From the cell containing the given text, extract its center point as [X, Y] coordinate. 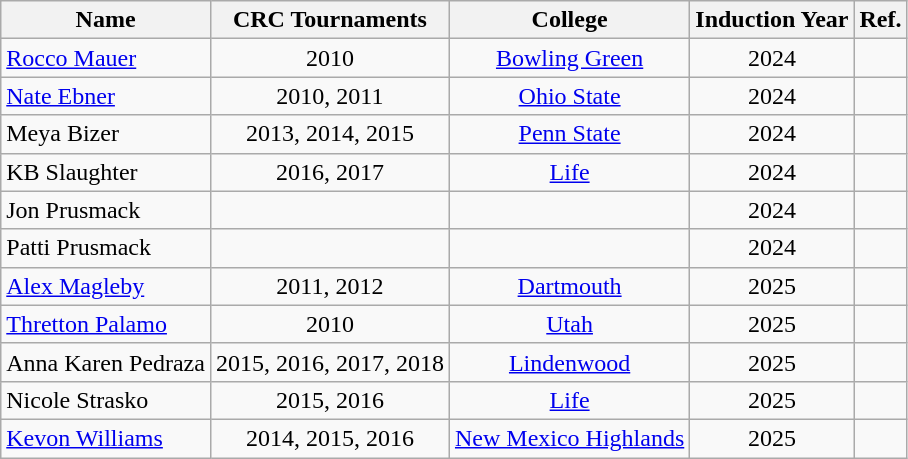
Thretton Palamo [106, 324]
2015, 2016 [330, 400]
2010, 2011 [330, 96]
Induction Year [772, 20]
Name [106, 20]
Alex Magleby [106, 286]
Ref. [880, 20]
2016, 2017 [330, 172]
Utah [569, 324]
CRC Tournaments [330, 20]
Jon Prusmack [106, 210]
Meya Bizer [106, 134]
KB Slaughter [106, 172]
New Mexico Highlands [569, 438]
Penn State [569, 134]
Dartmouth [569, 286]
Nate Ebner [106, 96]
2015, 2016, 2017, 2018 [330, 362]
2013, 2014, 2015 [330, 134]
Bowling Green [569, 58]
College [569, 20]
Nicole Strasko [106, 400]
Kevon Williams [106, 438]
Ohio State [569, 96]
Lindenwood [569, 362]
Rocco Mauer [106, 58]
Patti Prusmack [106, 248]
2011, 2012 [330, 286]
2014, 2015, 2016 [330, 438]
Anna Karen Pedraza [106, 362]
